Return (x, y) of the center of cell containing provided text 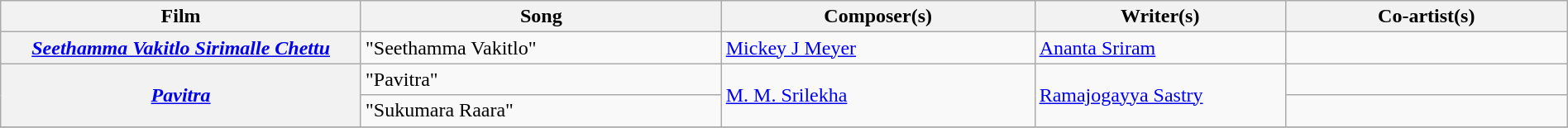
Song (541, 17)
"Sukumara Raara" (541, 111)
Mickey J Meyer (878, 48)
Seethamma Vakitlo Sirimalle Chettu (181, 48)
M. M. Srilekha (878, 95)
Film (181, 17)
Ramajogayya Sastry (1159, 95)
Co-artist(s) (1426, 17)
Writer(s) (1159, 17)
"Seethamma Vakitlo" (541, 48)
"Pavitra" (541, 79)
Ananta Sriram (1159, 48)
Pavitra (181, 95)
Composer(s) (878, 17)
